Capture the cell that displays the provided text and extract its [X, Y] central coordinate. 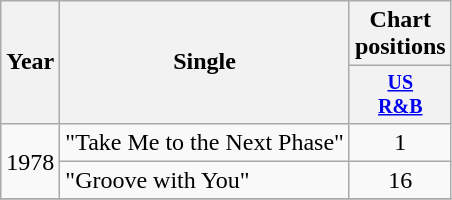
Year [30, 62]
1 [400, 142]
Chart positions [400, 34]
"Take Me to the Next Phase" [205, 142]
1978 [30, 161]
"Groove with You" [205, 180]
Single [205, 62]
USR&B [400, 94]
16 [400, 180]
